Find where the given text appears and provide that cell's center as (X, Y) coordinate. 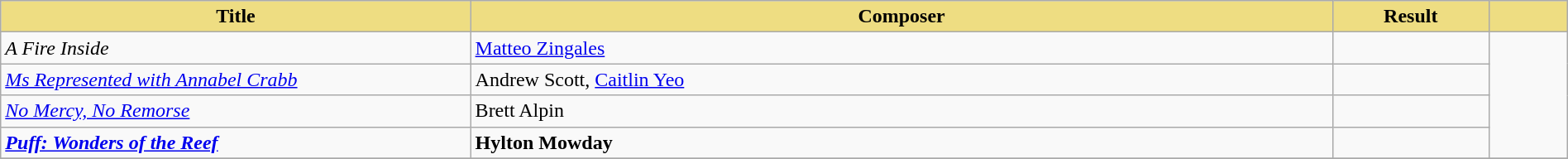
Title (236, 17)
A Fire Inside (236, 48)
Composer (901, 17)
No Mercy, No Remorse (236, 111)
Puff: Wonders of the Reef (236, 142)
Result (1411, 17)
Andrew Scott, Caitlin Yeo (901, 79)
Ms Represented with Annabel Crabb (236, 79)
Matteo Zingales (901, 48)
Brett Alpin (901, 111)
Hylton Mowday (901, 142)
